Determine the (X, Y) coordinate at the center of the cell enclosing the given text.  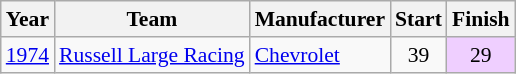
Russell Large Racing (152, 55)
39 (418, 55)
1974 (28, 55)
Year (28, 19)
Manufacturer (320, 19)
Chevrolet (320, 55)
Start (418, 19)
29 (481, 55)
Team (152, 19)
Finish (481, 19)
